Return the [x, y] coordinate for the center point of the cell that contains the specified text.  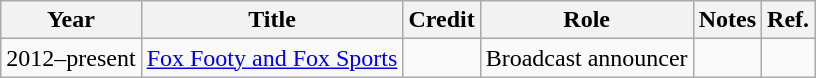
Role [586, 20]
Year [71, 20]
Ref. [788, 20]
Credit [442, 20]
Notes [727, 20]
Title [272, 20]
2012–present [71, 58]
Broadcast announcer [586, 58]
Fox Footy and Fox Sports [272, 58]
